Identify which cell holds the provided text, then report its (X, Y) central coordinate. 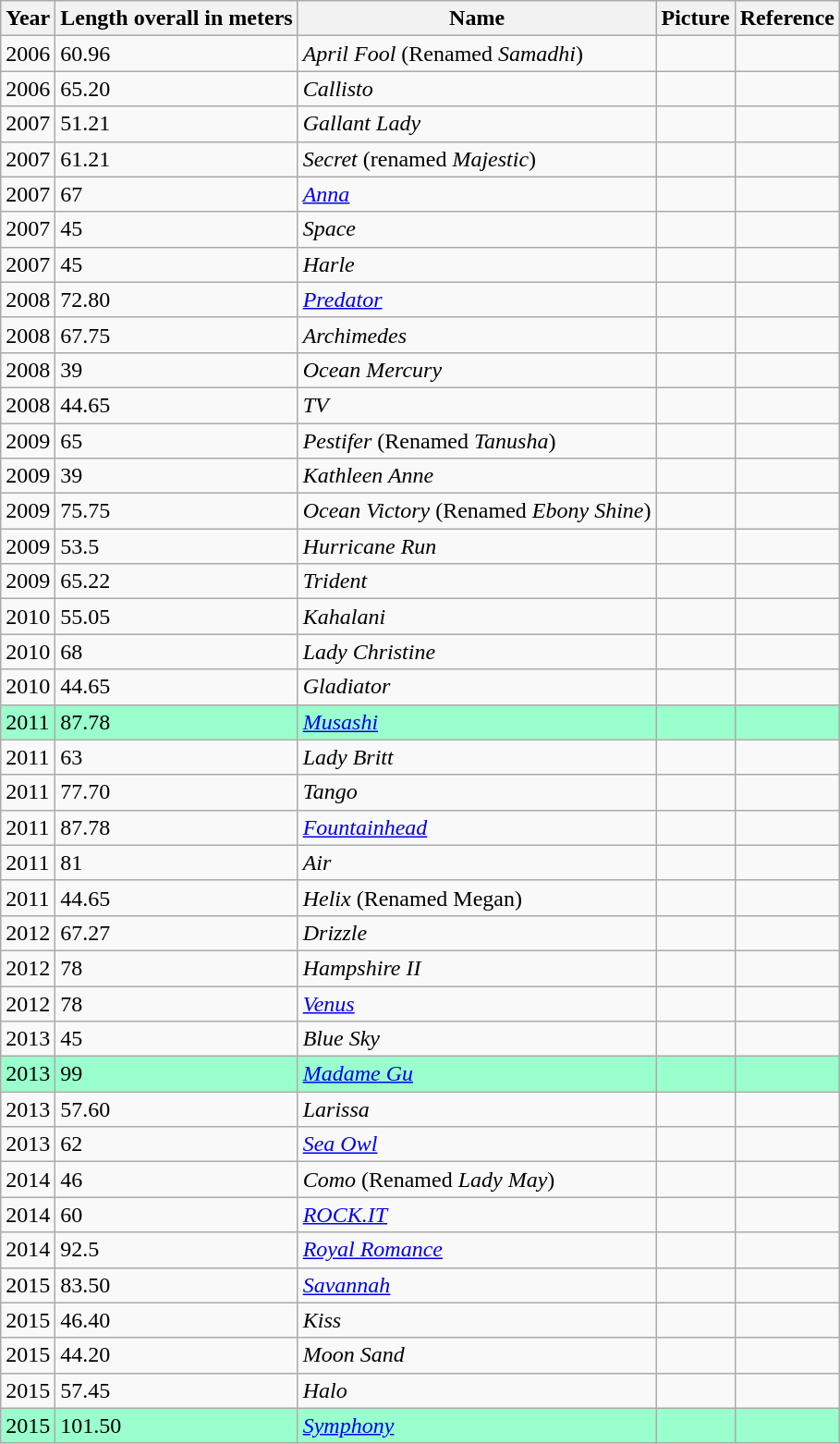
Kahalani (477, 617)
Moon Sand (477, 1355)
ROCK.IT (477, 1215)
Secret (renamed Majestic) (477, 159)
46.40 (177, 1320)
Picture (695, 18)
Reference (787, 18)
Kiss (477, 1320)
60.96 (177, 54)
Air (477, 863)
75.75 (177, 511)
Hampshire II (477, 968)
Archimedes (477, 335)
99 (177, 1074)
Savannah (477, 1285)
72.80 (177, 300)
Lady Christine (477, 652)
Length overall in meters (177, 18)
67 (177, 194)
67.27 (177, 933)
61.21 (177, 159)
60 (177, 1215)
68 (177, 652)
44.20 (177, 1355)
Blue Sky (477, 1039)
81 (177, 863)
67.75 (177, 335)
Halo (477, 1390)
Como (Renamed Lady May) (477, 1180)
65.22 (177, 581)
Predator (477, 300)
Musashi (477, 722)
Year (28, 18)
Ocean Mercury (477, 370)
Callisto (477, 89)
Name (477, 18)
62 (177, 1144)
Helix (Renamed Megan) (477, 898)
Symphony (477, 1426)
Sea Owl (477, 1144)
Gallant Lady (477, 124)
Trident (477, 581)
Kathleen Anne (477, 476)
Space (477, 229)
53.5 (177, 546)
57.45 (177, 1390)
65 (177, 441)
101.50 (177, 1426)
83.50 (177, 1285)
April Fool (Renamed Samadhi) (477, 54)
77.70 (177, 792)
Larissa (477, 1109)
Venus (477, 1003)
Ocean Victory (Renamed Ebony Shine) (477, 511)
Madame Gu (477, 1074)
57.60 (177, 1109)
Drizzle (477, 933)
92.5 (177, 1250)
51.21 (177, 124)
Tango (477, 792)
Fountainhead (477, 827)
65.20 (177, 89)
46 (177, 1180)
TV (477, 405)
Gladiator (477, 687)
63 (177, 757)
Anna (477, 194)
Pestifer (Renamed Tanusha) (477, 441)
Harle (477, 264)
Lady Britt (477, 757)
55.05 (177, 617)
Royal Romance (477, 1250)
Hurricane Run (477, 546)
